Provide the (X, Y) coordinate of the cell's center where the given text is located.  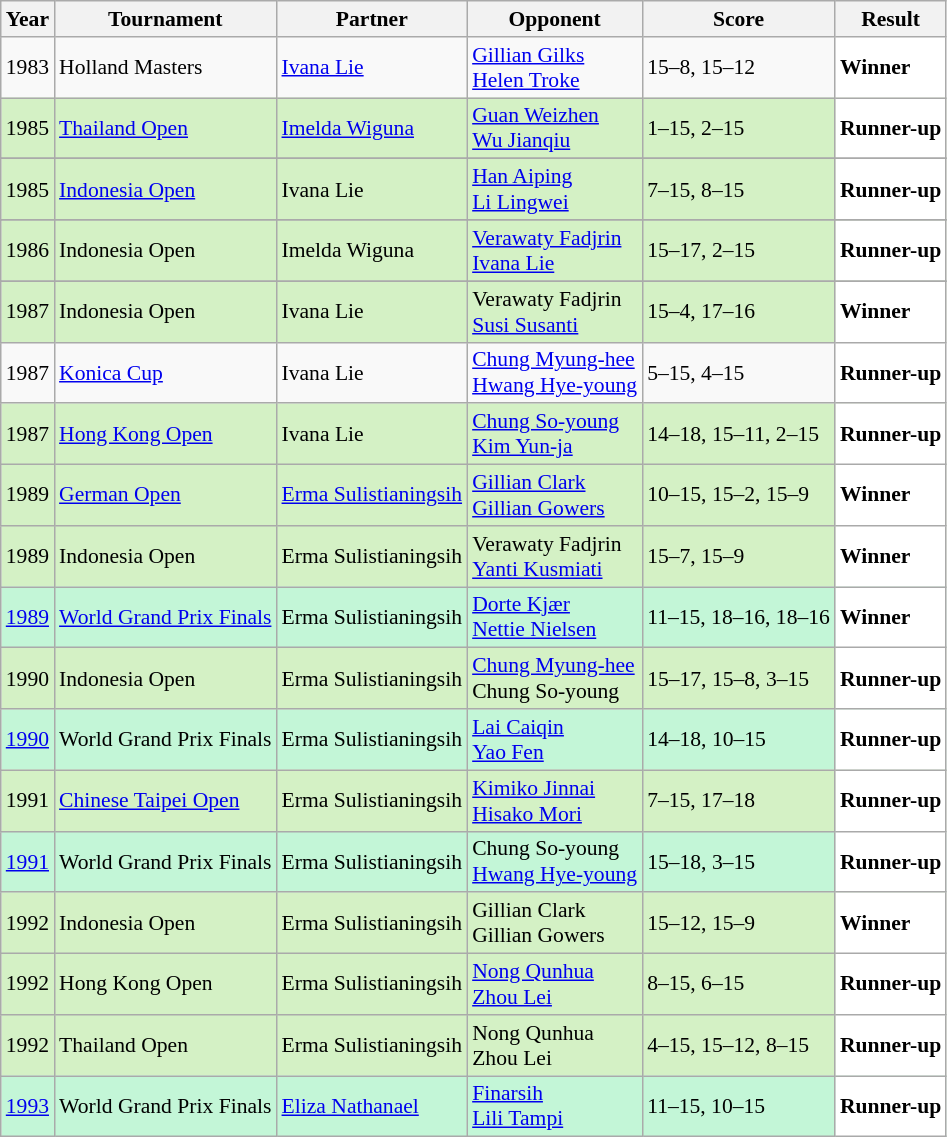
Opponent (554, 19)
11–15, 18–16, 18–16 (738, 618)
5–15, 4–15 (738, 372)
Finarsih Lili Tampi (554, 1106)
Han Aiping Li Lingwei (554, 190)
Verawaty Fadjrin Yanti Kusmiati (554, 556)
Dorte Kjær Nettie Nielsen (554, 618)
7–15, 17–18 (738, 800)
Year (28, 19)
4–15, 15–12, 8–15 (738, 1046)
Guan Weizhen Wu Jianqiu (554, 128)
Kimiko Jinnai Hisako Mori (554, 800)
Score (738, 19)
Konica Cup (165, 372)
15–18, 3–15 (738, 862)
15–7, 15–9 (738, 556)
7–15, 8–15 (738, 190)
Eliza Nathanael (372, 1106)
Lai Caiqin Yao Fen (554, 740)
11–15, 10–15 (738, 1106)
Holland Masters (165, 68)
1983 (28, 68)
Result (890, 19)
Tournament (165, 19)
German Open (165, 496)
Chung Myung-hee Chung So-young (554, 678)
Chung So-young Hwang Hye-young (554, 862)
Partner (372, 19)
Verawaty Fadjrin Susi Susanti (554, 312)
14–18, 10–15 (738, 740)
Chung Myung-hee Hwang Hye-young (554, 372)
8–15, 6–15 (738, 984)
14–18, 15–11, 2–15 (738, 434)
15–17, 15–8, 3–15 (738, 678)
1993 (28, 1106)
15–12, 15–9 (738, 924)
10–15, 15–2, 15–9 (738, 496)
Chinese Taipei Open (165, 800)
Chung So-young Kim Yun-ja (554, 434)
15–4, 17–16 (738, 312)
1986 (28, 250)
15–8, 15–12 (738, 68)
Verawaty Fadjrin Ivana Lie (554, 250)
Gillian Gilks Helen Troke (554, 68)
1–15, 2–15 (738, 128)
15–17, 2–15 (738, 250)
